Extract the (X, Y) coordinate from the center of the cell holding the provided text.  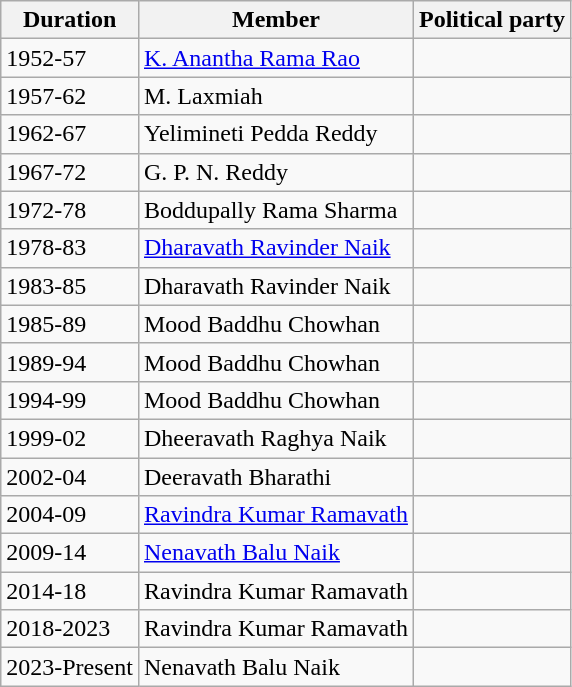
1978-83 (70, 248)
1967-72 (70, 172)
Political party (492, 20)
1972-78 (70, 210)
1985-89 (70, 324)
1983-85 (70, 286)
Member (276, 20)
1994-99 (70, 400)
M. Laxmiah (276, 96)
G. P. N. Reddy (276, 172)
2018-2023 (70, 629)
Deeravath Bharathi (276, 477)
2002-04 (70, 477)
2023-Present (70, 667)
K. Anantha Rama Rao (276, 58)
1999-02 (70, 438)
1957-62 (70, 96)
Duration (70, 20)
2009-14 (70, 553)
2004-09 (70, 515)
1962-67 (70, 134)
2014-18 (70, 591)
Yelimineti Pedda Reddy (276, 134)
Dheeravath Raghya Naik (276, 438)
1952-57 (70, 58)
Boddupally Rama Sharma (276, 210)
1989-94 (70, 362)
